Find where the given text appears and provide that cell's center as [X, Y] coordinate. 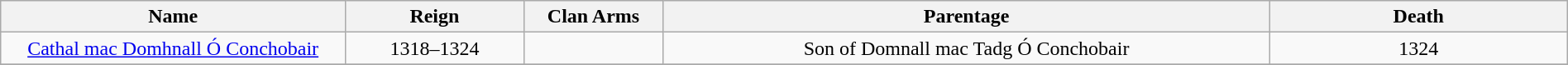
Cathal mac Domhnall Ó Conchobair [174, 48]
Son of Domnall mac Tadg Ó Conchobair [967, 48]
1324 [1418, 48]
1318–1324 [435, 48]
Death [1418, 17]
Name [174, 17]
Clan Arms [594, 17]
Parentage [967, 17]
Reign [435, 17]
